Extract the [x, y] coordinate from the center of the cell holding the provided text.  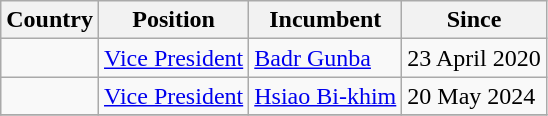
Position [173, 20]
Hsiao Bi-khim [326, 96]
Incumbent [326, 20]
Badr Gunba [326, 58]
23 April 2020 [474, 58]
Country [50, 20]
20 May 2024 [474, 96]
Since [474, 20]
